Capture the cell that displays the provided text and extract its [X, Y] central coordinate. 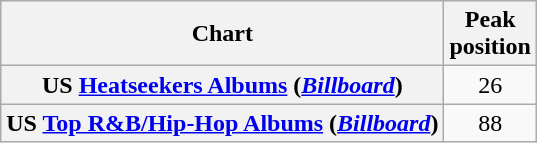
Chart [222, 34]
US Heatseekers Albums (Billboard) [222, 85]
26 [490, 85]
US Top R&B/Hip-Hop Albums (Billboard) [222, 123]
Peakposition [490, 34]
88 [490, 123]
